Return the (x, y) coordinate for the center point of the cell that contains the specified text.  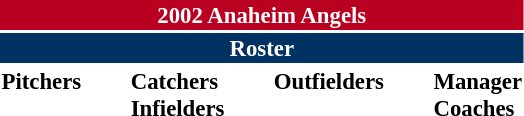
2002 Anaheim Angels (262, 15)
Roster (262, 48)
